Determine the (X, Y) coordinate at the center of the cell enclosing the given text.  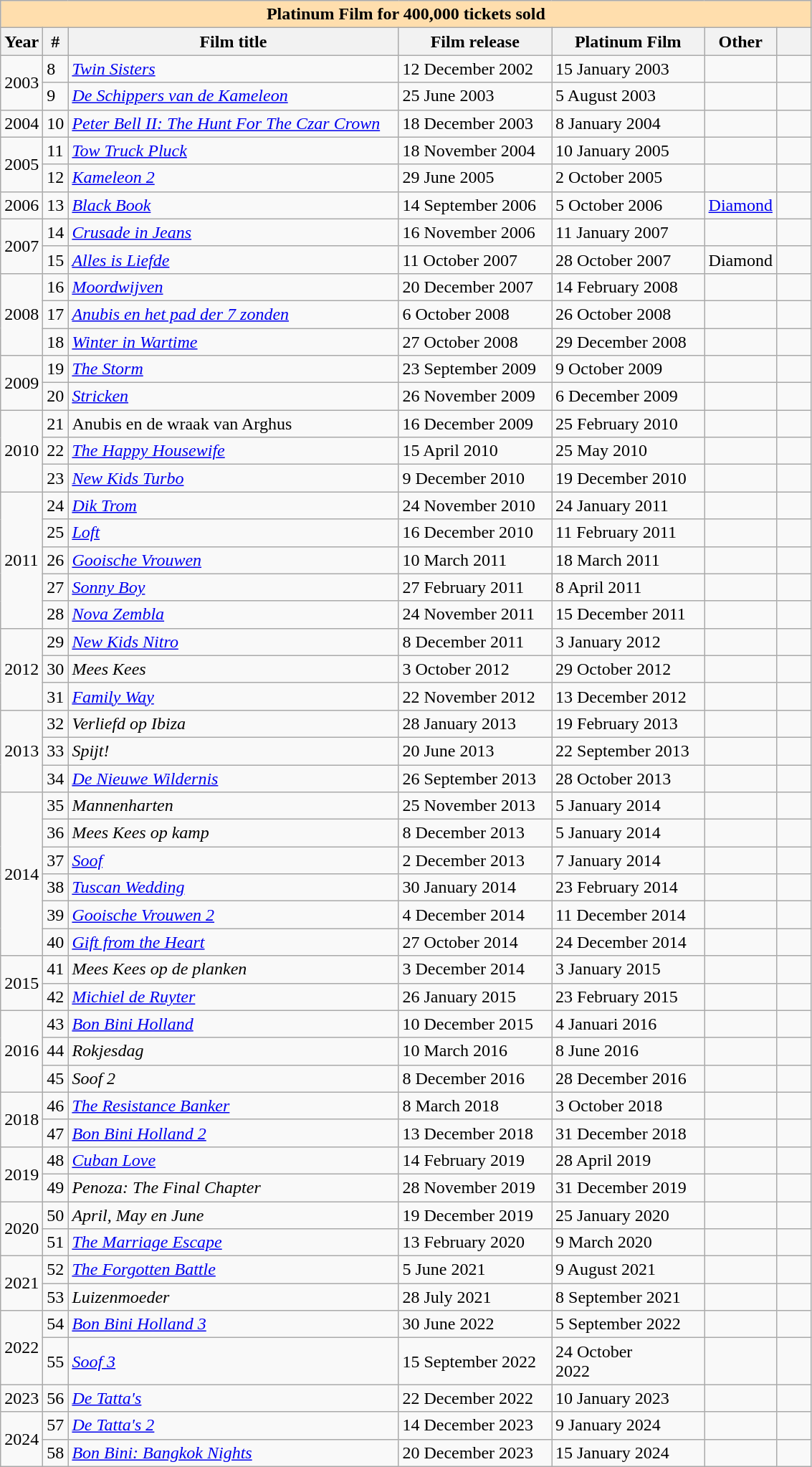
9 December 2010 (475, 478)
Winter in Wartime (234, 342)
Cuban Love (234, 1160)
Anubis en de wraak van Arghus (234, 424)
39 (56, 915)
The Resistance Banker (234, 1106)
18 (56, 342)
27 (56, 587)
8 December 2013 (475, 833)
3 October 2012 (475, 669)
2004 (22, 123)
2024 (22, 1439)
28 October 2007 (629, 260)
13 (56, 205)
Mees Kees op kamp (234, 833)
Platinum Film for 400,000 tickets sold (406, 14)
51 (56, 1243)
Anubis en het pad der 7 zonden (234, 314)
23 February 2015 (629, 997)
14 December 2023 (475, 1425)
4 Januari 2016 (629, 1024)
11 February 2011 (629, 533)
28 April 2019 (629, 1160)
21 (56, 424)
2003 (22, 82)
Tuscan Wedding (234, 888)
15 September 2022 (475, 1361)
2018 (22, 1119)
12 (56, 178)
26 November 2009 (475, 397)
20 December 2007 (475, 287)
2014 (22, 874)
23 September 2009 (475, 369)
48 (56, 1160)
42 (56, 997)
Black Book (234, 205)
Luizenmoeder (234, 1297)
6 October 2008 (475, 314)
18 November 2004 (475, 151)
13 December 2012 (629, 696)
Penoza: The Final Chapter (234, 1187)
Film title (234, 42)
New Kids Nitro (234, 642)
Gooische Vrouwen (234, 560)
2010 (22, 451)
15 April 2010 (475, 451)
2005 (22, 164)
2 October 2005 (629, 178)
43 (56, 1024)
8 December 2011 (475, 642)
10 January 2023 (629, 1398)
De Schippers van de Kameleon (234, 96)
# (56, 42)
20 December 2023 (475, 1453)
18 December 2003 (475, 123)
3 October 2018 (629, 1106)
38 (56, 888)
25 February 2010 (629, 424)
24 November 2010 (475, 505)
27 February 2011 (475, 587)
2012 (22, 669)
Sonny Boy (234, 587)
31 December 2019 (629, 1187)
3 December 2014 (475, 969)
Mees Kees (234, 669)
11 (56, 151)
Family Way (234, 696)
26 January 2015 (475, 997)
28 (56, 614)
Kameleon 2 (234, 178)
45 (56, 1078)
14 (56, 232)
29 (56, 642)
De Tatta's (234, 1398)
2007 (22, 246)
9 October 2009 (629, 369)
Tow Truck Pluck (234, 151)
24 (56, 505)
19 December 2010 (629, 478)
2015 (22, 983)
28 November 2019 (475, 1187)
14 September 2006 (475, 205)
2016 (22, 1051)
2009 (22, 383)
10 December 2015 (475, 1024)
Twin Sisters (234, 69)
27 October 2008 (475, 342)
36 (56, 833)
5 June 2021 (475, 1270)
8 January 2004 (629, 123)
52 (56, 1270)
11 October 2007 (475, 260)
7 January 2014 (629, 860)
Loft (234, 533)
28 January 2013 (475, 723)
25 November 2013 (475, 806)
Gooische Vrouwen 2 (234, 915)
9 August 2021 (629, 1270)
Soof 2 (234, 1078)
24 January 2011 (629, 505)
16 (56, 287)
25 June 2003 (475, 96)
28 December 2016 (629, 1078)
26 September 2013 (475, 778)
16 December 2010 (475, 533)
57 (56, 1425)
2022 (22, 1348)
17 (56, 314)
26 (56, 560)
2023 (22, 1398)
55 (56, 1361)
28 October 2013 (629, 778)
22 (56, 451)
The Forgotten Battle (234, 1270)
De Nieuwe Wildernis (234, 778)
Alles is Liefde (234, 260)
22 November 2012 (475, 696)
29 December 2008 (629, 342)
Stricken (234, 397)
28 July 2021 (475, 1297)
30 (56, 669)
16 November 2006 (475, 232)
24 December 2014 (629, 942)
32 (56, 723)
22 December 2022 (475, 1398)
April, May en June (234, 1215)
20 (56, 397)
53 (56, 1297)
Gift from the Heart (234, 942)
Peter Bell II: The Hunt For The Czar Crown (234, 123)
19 February 2013 (629, 723)
Crusade in Jeans (234, 232)
15 January 2003 (629, 69)
19 December 2019 (475, 1215)
10 March 2016 (475, 1051)
2006 (22, 205)
Michiel de Ruyter (234, 997)
37 (56, 860)
The Happy Housewife (234, 451)
Platinum Film (629, 42)
11 January 2007 (629, 232)
27 October 2014 (475, 942)
6 December 2009 (629, 397)
8 June 2016 (629, 1051)
15 December 2011 (629, 614)
2020 (22, 1229)
The Marriage Escape (234, 1243)
11 December 2014 (629, 915)
47 (56, 1133)
Nova Zembla (234, 614)
44 (56, 1051)
2013 (22, 751)
23 February 2014 (629, 888)
31 December 2018 (629, 1133)
22 September 2013 (629, 751)
14 February 2019 (475, 1160)
New Kids Turbo (234, 478)
Film release (475, 42)
Year (22, 42)
8 (56, 69)
15 January 2024 (629, 1453)
20 June 2013 (475, 751)
2011 (22, 560)
24 November 2011 (475, 614)
5 August 2003 (629, 96)
18 March 2011 (629, 560)
29 June 2005 (475, 178)
8 March 2018 (475, 1106)
23 (56, 478)
2 December 2013 (475, 860)
10 January 2005 (629, 151)
41 (56, 969)
Soof (234, 860)
58 (56, 1453)
30 June 2022 (475, 1324)
49 (56, 1187)
10 (56, 123)
40 (56, 942)
33 (56, 751)
Rokjesdag (234, 1051)
35 (56, 806)
9 March 2020 (629, 1243)
9 (56, 96)
Verliefd op Ibiza (234, 723)
2008 (22, 314)
9 January 2024 (629, 1425)
29 October 2012 (629, 669)
3 January 2012 (629, 642)
The Storm (234, 369)
30 January 2014 (475, 888)
Bon Bini Holland 2 (234, 1133)
13 December 2018 (475, 1133)
5 September 2022 (629, 1324)
De Tatta's 2 (234, 1425)
10 March 2011 (475, 560)
2021 (22, 1283)
Bon Bini Holland 3 (234, 1324)
50 (56, 1215)
34 (56, 778)
12 December 2002 (475, 69)
4 December 2014 (475, 915)
Other (740, 42)
56 (56, 1398)
Dik Trom (234, 505)
25 May 2010 (629, 451)
14 February 2008 (629, 287)
Bon Bini: Bangkok Nights (234, 1453)
31 (56, 696)
25 (56, 533)
24 October2022 (629, 1361)
Bon Bini Holland (234, 1024)
46 (56, 1106)
13 February 2020 (475, 1243)
16 December 2009 (475, 424)
26 October 2008 (629, 314)
8 April 2011 (629, 587)
3 January 2015 (629, 969)
8 December 2016 (475, 1078)
54 (56, 1324)
19 (56, 369)
25 January 2020 (629, 1215)
2019 (22, 1174)
Moordwijven (234, 287)
15 (56, 260)
Soof 3 (234, 1361)
Mannenharten (234, 806)
Spijt! (234, 751)
8 September 2021 (629, 1297)
Mees Kees op de planken (234, 969)
5 October 2006 (629, 205)
